Pinpoint the cell where the given text exists, returning its (x, y) midpoint coordinate. 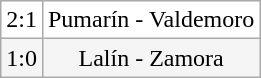
Pumarín - Valdemoro (150, 20)
1:0 (22, 58)
Lalín - Zamora (150, 58)
2:1 (22, 20)
